From the cell containing the given text, extract its center point as (X, Y) coordinate. 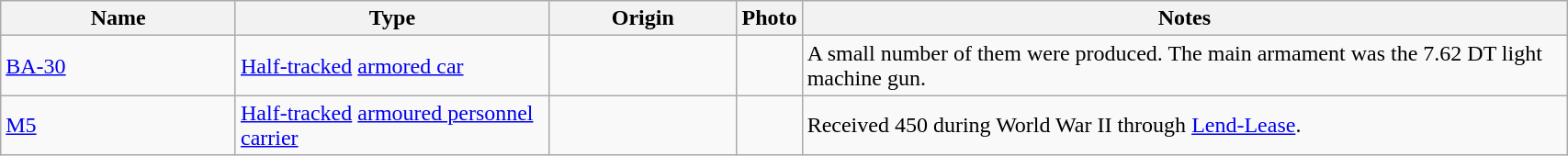
M5 (118, 125)
Notes (1185, 18)
Type (391, 18)
Half-tracked armoured personnel carrier (391, 125)
Name (118, 18)
Half-tracked armored car (391, 66)
A small number of them were produced. The main armament was the 7.62 DT light machine gun. (1185, 66)
Origin (643, 18)
Received 450 during World War II through Lend-Lease. (1185, 125)
Photo (770, 18)
BA-30 (118, 66)
